From the cell containing the given text, extract its center point as (X, Y) coordinate. 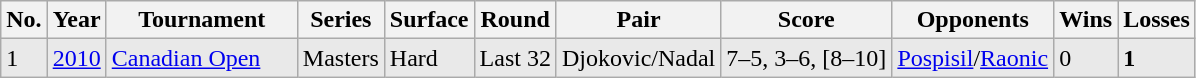
Masters (340, 58)
Djokovic/Nadal (638, 58)
2010 (76, 58)
Losses (1157, 20)
Year (76, 20)
Series (340, 20)
Tournament (202, 20)
Canadian Open (202, 58)
Surface (429, 20)
Hard (429, 58)
No. (24, 20)
7–5, 3–6, [8–10] (806, 58)
Score (806, 20)
Last 32 (515, 58)
Round (515, 20)
Wins (1086, 20)
Pospisil/Raonic (973, 58)
0 (1086, 58)
Pair (638, 20)
Opponents (973, 20)
